For the text-containing cell, return its midpoint in [x, y] coordinate format. 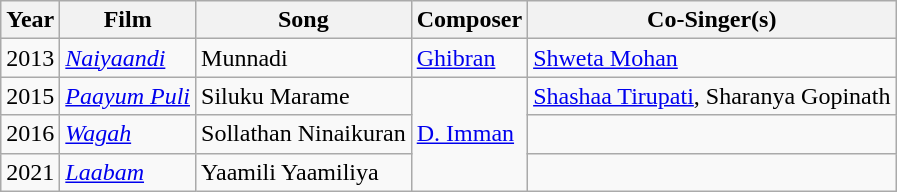
Laabam [128, 172]
Year [30, 20]
Song [304, 20]
Shashaa Tirupati, Sharanya Gopinath [712, 96]
Sollathan Ninaikuran [304, 134]
Naiyaandi [128, 58]
Yaamili Yaamiliya [304, 172]
Film [128, 20]
Co-Singer(s) [712, 20]
2015 [30, 96]
2013 [30, 58]
Munnadi [304, 58]
2016 [30, 134]
Shweta Mohan [712, 58]
Siluku Marame [304, 96]
Composer [469, 20]
Wagah [128, 134]
Ghibran [469, 58]
Paayum Puli [128, 96]
2021 [30, 172]
D. Imman [469, 134]
